From the cell containing the given text, extract its center point as [X, Y] coordinate. 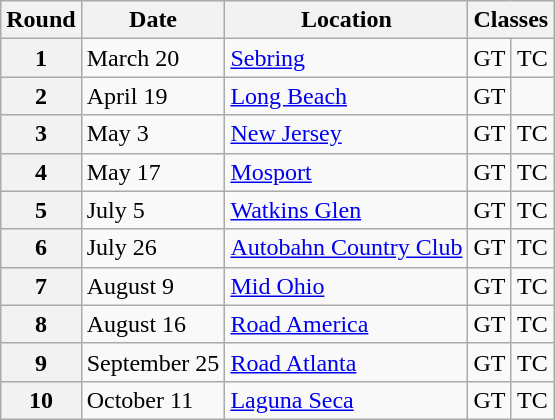
Location [346, 20]
8 [41, 324]
July 5 [153, 210]
Mosport [346, 172]
Long Beach [346, 96]
Mid Ohio [346, 286]
May 3 [153, 134]
August 9 [153, 286]
Round [41, 20]
9 [41, 362]
October 11 [153, 400]
Watkins Glen [346, 210]
2 [41, 96]
Road America [346, 324]
New Jersey [346, 134]
Laguna Seca [346, 400]
Date [153, 20]
6 [41, 248]
7 [41, 286]
May 17 [153, 172]
March 20 [153, 58]
August 16 [153, 324]
10 [41, 400]
April 19 [153, 96]
5 [41, 210]
3 [41, 134]
Sebring [346, 58]
4 [41, 172]
Classes [511, 20]
Road Atlanta [346, 362]
July 26 [153, 248]
1 [41, 58]
September 25 [153, 362]
Autobahn Country Club [346, 248]
